Extract the [x, y] coordinate from the center of the cell holding the provided text.  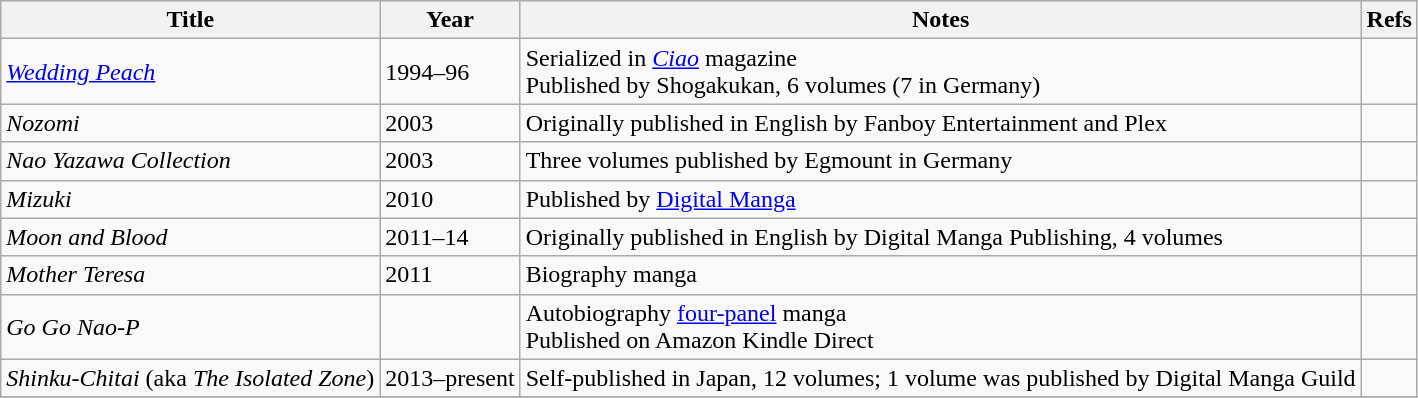
2010 [450, 199]
Notes [940, 20]
2013–present [450, 378]
Biography manga [940, 275]
Published by Digital Manga [940, 199]
1994–96 [450, 72]
Refs [1389, 20]
Nao Yazawa Collection [190, 161]
Shinku-Chitai (aka The Isolated Zone) [190, 378]
Originally published in English by Fanboy Entertainment and Plex [940, 123]
Mizuki [190, 199]
Autobiography four-panel mangaPublished on Amazon Kindle Direct [940, 326]
Go Go Nao-P [190, 326]
Three volumes published by Egmount in Germany [940, 161]
Originally published in English by Digital Manga Publishing, 4 volumes [940, 237]
2011 [450, 275]
Serialized in Ciao magazinePublished by Shogakukan, 6 volumes (7 in Germany) [940, 72]
Nozomi [190, 123]
2011–14 [450, 237]
Year [450, 20]
Mother Teresa [190, 275]
Title [190, 20]
Self-published in Japan, 12 volumes; 1 volume was published by Digital Manga Guild [940, 378]
Moon and Blood [190, 237]
Wedding Peach [190, 72]
